Output the (x, y) coordinate of the center of the cell containing the given text.  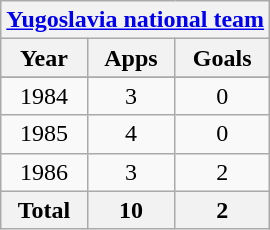
Apps (131, 58)
1985 (44, 134)
Total (44, 210)
Year (44, 58)
10 (131, 210)
1986 (44, 172)
1984 (44, 96)
4 (131, 134)
Goals (222, 58)
Yugoslavia national team (136, 20)
